Determine the (X, Y) coordinate at the center of the cell enclosing the given text.  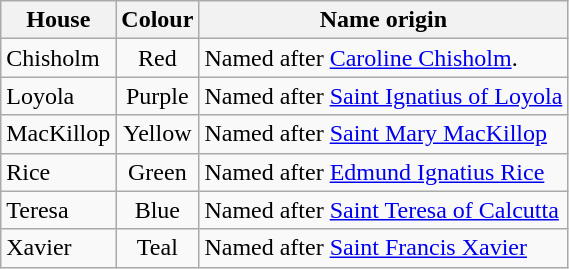
Named after Saint Mary MacKillop (384, 134)
Teal (158, 248)
Named after Caroline Chisholm. (384, 58)
Named after Saint Teresa of Calcutta (384, 210)
Yellow (158, 134)
Blue (158, 210)
Xavier (58, 248)
Loyola (58, 96)
Name origin (384, 20)
Green (158, 172)
House (58, 20)
Chisholm (58, 58)
MacKillop (58, 134)
Purple (158, 96)
Named after Saint Ignatius of Loyola (384, 96)
Named after Edmund Ignatius Rice (384, 172)
Teresa (58, 210)
Red (158, 58)
Named after Saint Francis Xavier (384, 248)
Rice (58, 172)
Colour (158, 20)
